For the text-containing cell, return its midpoint in [x, y] coordinate format. 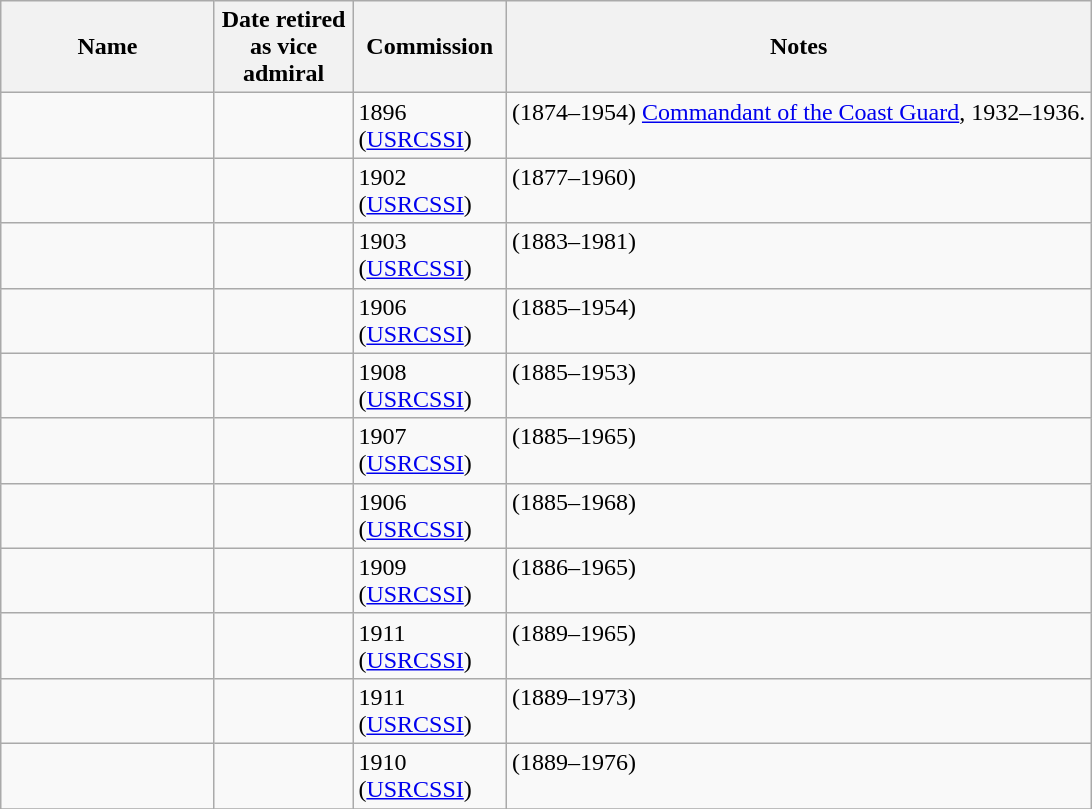
Commission [430, 47]
(1883–1981) [798, 256]
(1885–1954) [798, 320]
1908 (USRCSSI) [430, 386]
(1885–1965) [798, 450]
(1874–1954) Commandant of the Coast Guard, 1932–1936. [798, 126]
1910 (USRCSSI) [430, 776]
Notes [798, 47]
(1886–1965) [798, 580]
1909 (USRCSSI) [430, 580]
(1877–1960) [798, 190]
Date retired as vice admiral [284, 47]
1907 (USRCSSI) [430, 450]
Name [108, 47]
(1889–1965) [798, 646]
(1889–1973) [798, 710]
(1885–1953) [798, 386]
1896 (USRCSSI) [430, 126]
(1889–1976) [798, 776]
(1885–1968) [798, 516]
1903 (USRCSSI) [430, 256]
1902 (USRCSSI) [430, 190]
